From the cell containing the given text, extract its center point as (X, Y) coordinate. 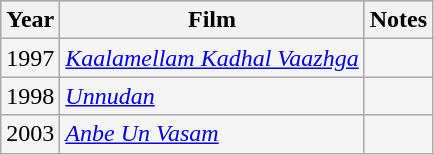
1998 (30, 96)
Anbe Un Vasam (212, 134)
1997 (30, 58)
Notes (398, 20)
Film (212, 20)
2003 (30, 134)
Unnudan (212, 96)
Year (30, 20)
Kaalamellam Kadhal Vaazhga (212, 58)
